Identify which cell holds the provided text, then report its (x, y) central coordinate. 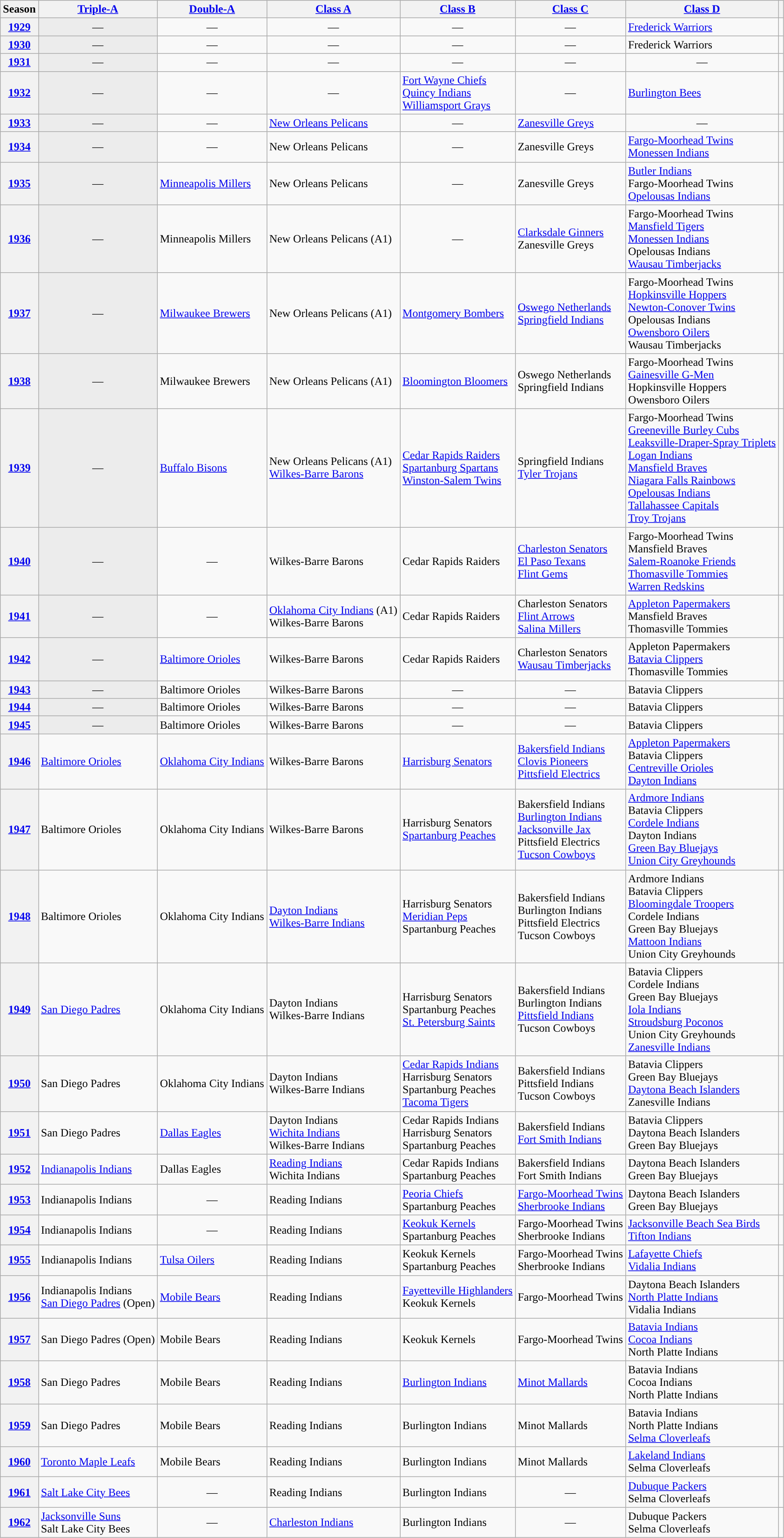
1938 (20, 381)
1931 (20, 62)
Tulsa Oilers (212, 1260)
1943 (20, 690)
1956 (20, 1296)
1960 (20, 1462)
Indianapolis IndiansSan Diego Padres (Open) (98, 1296)
Oklahoma City Indians (A1)Wilkes-Barre Barons (333, 617)
1950 (20, 1083)
Jacksonville Beach Sea BirdsTifton Indians (702, 1229)
1949 (20, 1009)
1946 (20, 761)
1942 (20, 659)
Daytona Beach IslandersNorth Platte IndiansVidalia Indians (702, 1296)
Season (20, 9)
1937 (20, 313)
1936 (20, 239)
Bakersfield IndiansBurlington IndiansPittsfield ElectricsTucson Cowboys (570, 916)
1947 (20, 829)
1935 (20, 183)
Harrisburg SenatorsSpartanburg PeachesSt. Petersburg Saints (458, 1009)
1951 (20, 1133)
Jacksonville SunsSalt Lake City Bees (98, 1523)
Lafayette ChiefsVidalia Indians (702, 1260)
Class D (702, 9)
1945 (20, 725)
Lakeland IndiansSelma Cloverleafs (702, 1462)
1939 (20, 468)
Charleston SenatorsFlint ArrowsSalina Millers (570, 617)
Butler IndiansFargo-Moorhead TwinsOpelousas Indians (702, 183)
1940 (20, 561)
Bakersfield IndiansPittsfield IndiansTucson Cowboys (570, 1083)
1955 (20, 1260)
Fort Wayne ChiefsQuincy IndiansWilliamsport Grays (458, 93)
Batavia ClippersGreen Bay BluejaysDaytona Beach IslandersZanesville Indians (702, 1083)
Charleston Indians (333, 1523)
Springfield IndiansTyler Trojans (570, 468)
Fayetteville HighlandersKeokuk Kernels (458, 1296)
1948 (20, 916)
Appleton PapermakersBatavia ClippersCentreville OriolesDayton Indians (702, 761)
Cedar Rapids IndiansHarrisburg SenatorsSpartanburg Peaches (458, 1133)
Harrisburg SenatorsMeridian PepsSpartanburg Peaches (458, 916)
New Orleans Pelicans (A1)Wilkes-Barre Barons (333, 468)
1959 (20, 1425)
1934 (20, 147)
Bakersfield IndiansBurlington IndiansJacksonville JaxPittsfield ElectricsTucson Cowboys (570, 829)
Cedar Rapids IndiansSpartanburg Peaches (458, 1169)
Double-A (212, 9)
Cedar Rapids IndiansHarrisburg SenatorsSpartanburg PeachesTacoma Tigers (458, 1083)
1957 (20, 1340)
Bloomington Bloomers (458, 381)
Burlington Bees (702, 93)
Fargo-Moorhead TwinsMonessen Indians (702, 147)
Batavia ClippersCordele IndiansGreen Bay BluejaysIola IndiansStroudsburg PoconosUnion City GreyhoundsZanesville Indians (702, 1009)
1954 (20, 1229)
Class A (333, 9)
Cedar Rapids RaidersSpartanburg SpartansWinston-Salem Twins (458, 468)
Fargo-Moorhead TwinsHopkinsville HoppersNewton-Conover TwinsOpelousas IndiansOwensboro OilersWausau Timberjacks (702, 313)
Fargo-Moorhead TwinsGainesville G-MenHopkinsville HoppersOwensboro Oilers (702, 381)
1944 (20, 707)
Buffalo Bisons (212, 468)
Bakersfield IndiansBurlington IndiansPittsfield IndiansTucson Cowboys (570, 1009)
1952 (20, 1169)
1953 (20, 1200)
1930 (20, 45)
Peoria ChiefsSpartanburg Peaches (458, 1200)
1932 (20, 93)
San Diego Padres (Open) (98, 1340)
Toronto Maple Leafs (98, 1462)
1929 (20, 27)
Charleston SenatorsEl Paso TexansFlint Gems (570, 561)
Harrisburg Senators (458, 761)
Ardmore IndiansBatavia ClippersBloomingdale TroopersCordele IndiansGreen Bay BluejaysMattoon IndiansUnion City Greyhounds (702, 916)
Fargo-Moorhead TwinsMansfield TigersMonessen IndiansOpelousas IndiansWausau Timberjacks (702, 239)
1962 (20, 1523)
Montgomery Bombers (458, 313)
Clarksdale GinnersZanesville Greys (570, 239)
Dayton IndiansWichita IndiansWilkes-Barre Indians (333, 1133)
Appleton PapermakersMansfield BravesThomasville Tommies (702, 617)
Bakersfield IndiansClovis PioneersPittsfield Electrics (570, 761)
Keokuk Kernels (458, 1340)
Fargo-Moorhead TwinsMansfield BravesSalem-Roanoke FriendsThomasville TommiesWarren Redskins (702, 561)
Appleton PapermakersBatavia ClippersThomasville Tommies (702, 659)
Harrisburg SenatorsSpartanburg Peaches (458, 829)
Triple-A (98, 9)
1958 (20, 1383)
1941 (20, 617)
Batavia ClippersDaytona Beach IslandersGreen Bay Bluejays (702, 1133)
Reading IndiansWichita Indians (333, 1169)
Batavia IndiansNorth Platte IndiansSelma Cloverleafs (702, 1425)
Ardmore IndiansBatavia ClippersCordele IndiansDayton IndiansGreen Bay BluejaysUnion City Greyhounds (702, 829)
Class B (458, 9)
Charleston SenatorsWausau Timberjacks (570, 659)
Class C (570, 9)
1961 (20, 1492)
Salt Lake City Bees (98, 1492)
1933 (20, 123)
